Output the [X, Y] coordinate of the center of the cell containing the given text.  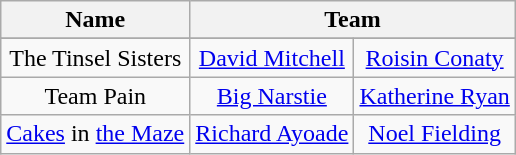
Team [353, 20]
Name [96, 20]
The Tinsel Sisters [96, 58]
Cakes in the Maze [96, 134]
Roisin Conaty [434, 58]
Katherine Ryan [434, 96]
David Mitchell [272, 58]
Big Narstie [272, 96]
Noel Fielding [434, 134]
Richard Ayoade [272, 134]
Team Pain [96, 96]
